Output the [x, y] coordinate of the center of the cell containing the given text.  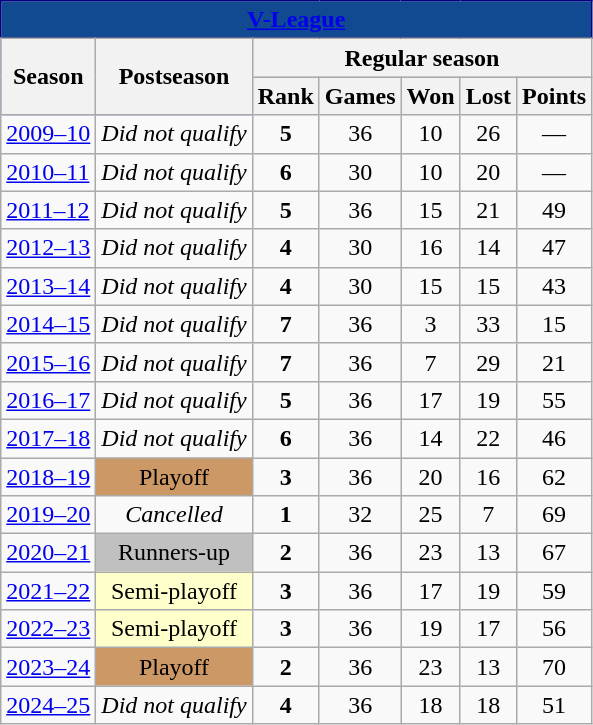
Season [48, 77]
Won [430, 96]
29 [488, 362]
Points [554, 96]
2021–22 [48, 591]
56 [554, 629]
1 [286, 515]
33 [488, 324]
2015–16 [48, 362]
70 [554, 667]
2024–25 [48, 705]
46 [554, 438]
2010–11 [48, 172]
59 [554, 591]
Games [360, 96]
69 [554, 515]
Cancelled [174, 515]
2022–23 [48, 629]
51 [554, 705]
22 [488, 438]
2018–19 [48, 477]
Lost [488, 96]
67 [554, 553]
43 [554, 286]
49 [554, 210]
62 [554, 477]
2014–15 [48, 324]
2009–10 [48, 134]
V-League [296, 20]
2013–14 [48, 286]
2011–12 [48, 210]
2019–20 [48, 515]
Postseason [174, 77]
2020–21 [48, 553]
2023–24 [48, 667]
55 [554, 400]
Rank [286, 96]
2017–18 [48, 438]
26 [488, 134]
2012–13 [48, 248]
25 [430, 515]
32 [360, 515]
2016–17 [48, 400]
Runners-up [174, 553]
47 [554, 248]
Regular season [422, 58]
